Search for the cell housing the specified text and yield its [x, y] center coordinate. 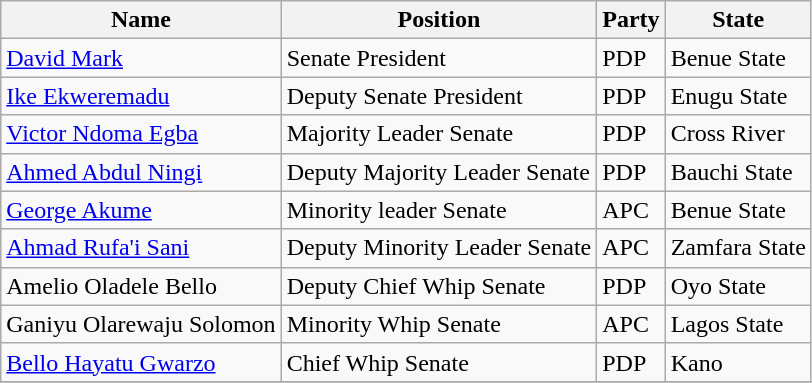
Position [439, 20]
Senate President [439, 58]
Oyo State [738, 286]
Ganiyu Olarewaju Solomon [141, 324]
Victor Ndoma Egba [141, 134]
Enugu State [738, 96]
Minority leader Senate [439, 210]
Minority Whip Senate [439, 324]
Cross River [738, 134]
State [738, 20]
Amelio Oladele Bello [141, 286]
Ahmad Rufa'i Sani [141, 248]
Kano [738, 362]
Deputy Majority Leader Senate [439, 172]
George Akume [141, 210]
Ike Ekweremadu [141, 96]
Bauchi State [738, 172]
Name [141, 20]
Bello Hayatu Gwarzo [141, 362]
Zamfara State [738, 248]
Majority Leader Senate [439, 134]
Deputy Senate President [439, 96]
Party [631, 20]
Ahmed Abdul Ningi [141, 172]
Lagos State [738, 324]
Chief Whip Senate [439, 362]
Deputy Minority Leader Senate [439, 248]
Deputy Chief Whip Senate [439, 286]
David Mark [141, 58]
